Identify which cell holds the provided text, then report its (x, y) central coordinate. 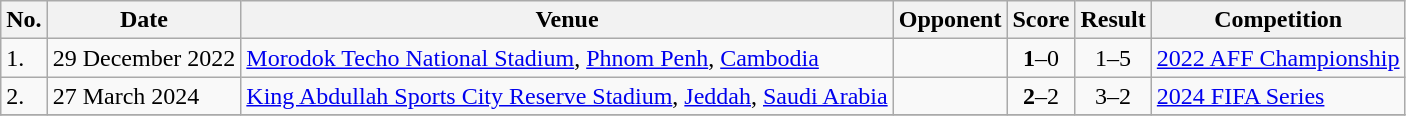
1–0 (1041, 58)
2–2 (1041, 96)
27 March 2024 (144, 96)
King Abdullah Sports City Reserve Stadium, Jeddah, Saudi Arabia (567, 96)
No. (24, 20)
2. (24, 96)
Score (1041, 20)
Opponent (950, 20)
3–2 (1113, 96)
29 December 2022 (144, 58)
Date (144, 20)
1–5 (1113, 58)
Competition (1278, 20)
2024 FIFA Series (1278, 96)
Morodok Techo National Stadium, Phnom Penh, Cambodia (567, 58)
Venue (567, 20)
Result (1113, 20)
2022 AFF Championship (1278, 58)
1. (24, 58)
